Identify which cell holds the provided text, then report its [X, Y] central coordinate. 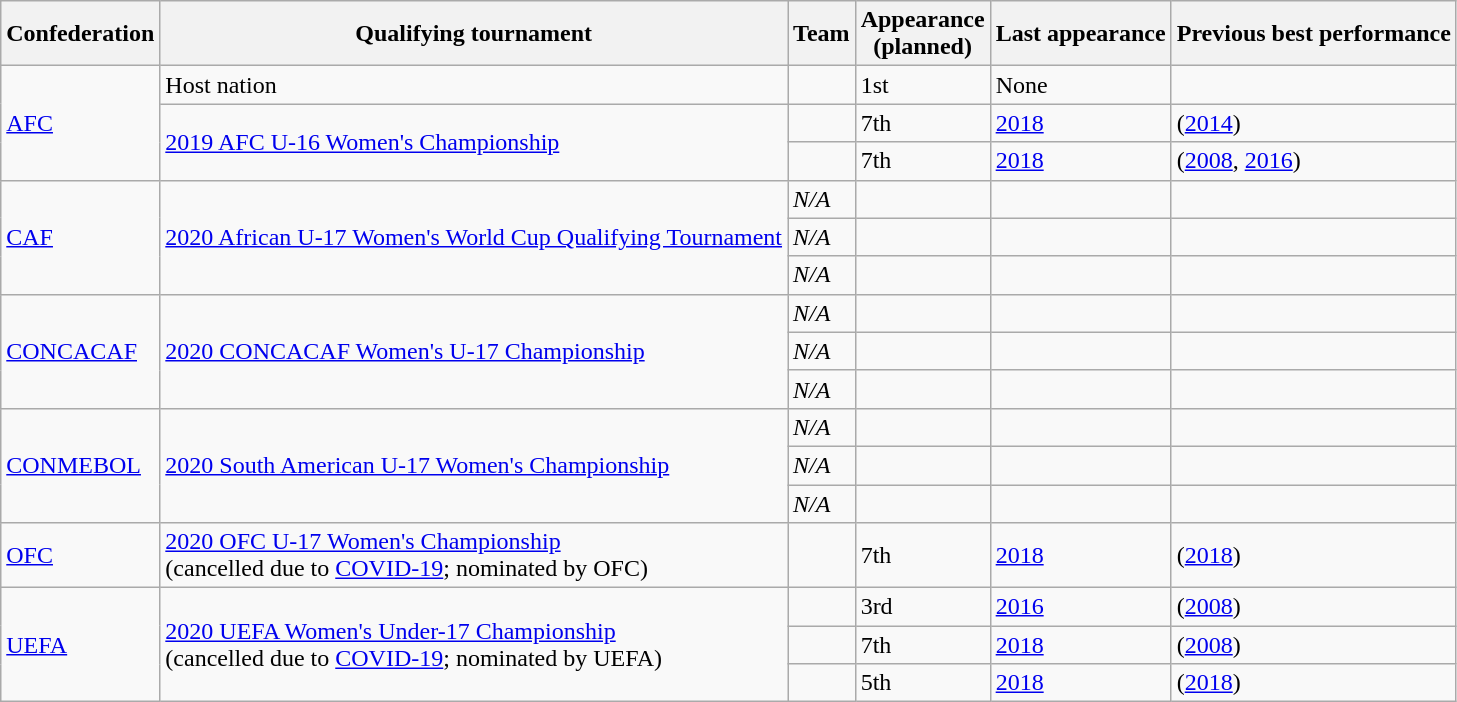
2019 AFC U-16 Women's Championship [474, 142]
Team [822, 34]
2016 [1080, 607]
AFC [80, 123]
Qualifying tournament [474, 34]
Confederation [80, 34]
CONMEBOL [80, 465]
OFC [80, 556]
UEFA [80, 645]
2020 OFC U-17 Women's Championship(cancelled due to COVID-19; nominated by OFC) [474, 556]
2020 CONCACAF Women's U-17 Championship [474, 351]
Last appearance [1080, 34]
1st [922, 85]
5th [922, 683]
(2008, 2016) [1314, 161]
3rd [922, 607]
CAF [80, 237]
(2014) [1314, 123]
2020 South American U-17 Women's Championship [474, 465]
CONCACAF [80, 351]
Previous best performance [1314, 34]
Host nation [474, 85]
None [1080, 85]
2020 African U-17 Women's World Cup Qualifying Tournament [474, 237]
2020 UEFA Women's Under-17 Championship(cancelled due to COVID-19; nominated by UEFA) [474, 645]
Appearance(planned) [922, 34]
